Determine the [x, y] coordinate at the center of the cell enclosing the given text.  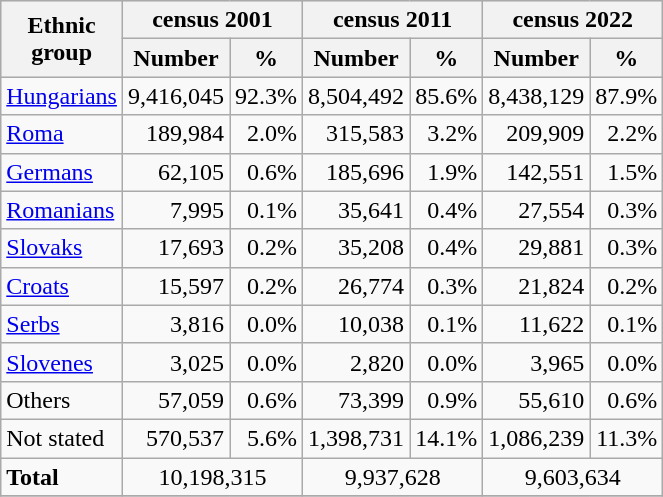
1,398,731 [356, 438]
26,774 [356, 286]
9,416,045 [176, 96]
185,696 [356, 172]
Ethnicgroup [62, 39]
1.5% [626, 172]
0.9% [446, 400]
9,937,628 [393, 477]
8,438,129 [536, 96]
11.3% [626, 438]
3,965 [536, 362]
73,399 [356, 400]
Hungarians [62, 96]
10,038 [356, 324]
3,816 [176, 324]
Others [62, 400]
2.0% [266, 134]
Roma [62, 134]
3,025 [176, 362]
29,881 [536, 248]
17,693 [176, 248]
Serbs [62, 324]
8,504,492 [356, 96]
3.2% [446, 134]
15,597 [176, 286]
census 2011 [393, 20]
570,537 [176, 438]
5.6% [266, 438]
14.1% [446, 438]
10,198,315 [212, 477]
92.3% [266, 96]
Romanians [62, 210]
2.2% [626, 134]
57,059 [176, 400]
62,105 [176, 172]
7,995 [176, 210]
87.9% [626, 96]
11,622 [536, 324]
35,208 [356, 248]
census 2022 [573, 20]
1,086,239 [536, 438]
35,641 [356, 210]
315,583 [356, 134]
2,820 [356, 362]
census 2001 [212, 20]
Slovenes [62, 362]
21,824 [536, 286]
9,603,634 [573, 477]
85.6% [446, 96]
Slovaks [62, 248]
1.9% [446, 172]
27,554 [536, 210]
55,610 [536, 400]
142,551 [536, 172]
Croats [62, 286]
Germans [62, 172]
189,984 [176, 134]
209,909 [536, 134]
Total [62, 477]
Not stated [62, 438]
